Capture the cell that displays the provided text and extract its (X, Y) central coordinate. 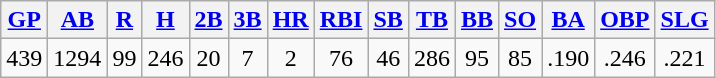
SB (388, 20)
.221 (684, 58)
GP (24, 20)
BA (568, 20)
7 (248, 58)
SO (520, 20)
AB (78, 20)
H (166, 20)
85 (520, 58)
3B (248, 20)
76 (341, 58)
R (124, 20)
99 (124, 58)
2B (208, 20)
95 (476, 58)
BB (476, 20)
20 (208, 58)
2 (290, 58)
439 (24, 58)
246 (166, 58)
1294 (78, 58)
HR (290, 20)
286 (432, 58)
46 (388, 58)
RBI (341, 20)
SLG (684, 20)
OBP (625, 20)
TB (432, 20)
.190 (568, 58)
.246 (625, 58)
